Search for the cell housing the specified text and yield its (x, y) center coordinate. 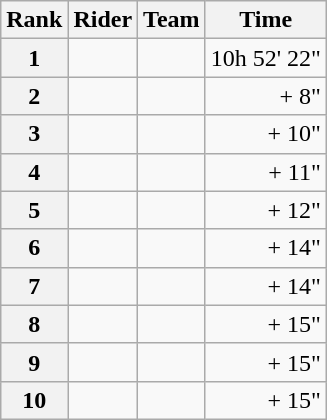
10 (34, 400)
7 (34, 286)
+ 11" (266, 172)
3 (34, 134)
2 (34, 96)
+ 8" (266, 96)
Time (266, 20)
Team (172, 20)
6 (34, 248)
Rank (34, 20)
10h 52' 22" (266, 58)
5 (34, 210)
9 (34, 362)
1 (34, 58)
8 (34, 324)
+ 10" (266, 134)
Rider (103, 20)
4 (34, 172)
+ 12" (266, 210)
